Scan for the cell matching the given text and deliver its [X, Y] coordinate at center. 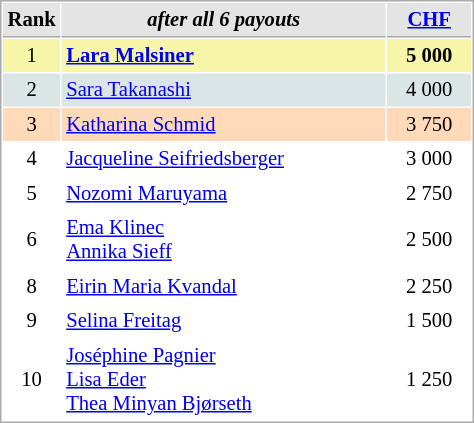
4 [32, 158]
Joséphine Pagnier Lisa Eder Thea Minyan Bjørseth [224, 380]
after all 6 payouts [224, 20]
2 250 [429, 286]
1 500 [429, 320]
Ema Klinec Annika Sieff [224, 240]
Katharina Schmid [224, 124]
CHF [429, 20]
5 [32, 194]
Nozomi Maruyama [224, 194]
2 750 [429, 194]
3 750 [429, 124]
1 250 [429, 380]
6 [32, 240]
5 000 [429, 56]
Selina Freitag [224, 320]
2 [32, 90]
Sara Takanashi [224, 90]
Rank [32, 20]
3 000 [429, 158]
1 [32, 56]
2 500 [429, 240]
9 [32, 320]
4 000 [429, 90]
Eirin Maria Kvandal [224, 286]
10 [32, 380]
Jacqueline Seifriedsberger [224, 158]
Lara Malsiner [224, 56]
8 [32, 286]
3 [32, 124]
